Find where the given text appears and provide that cell's center as [x, y] coordinate. 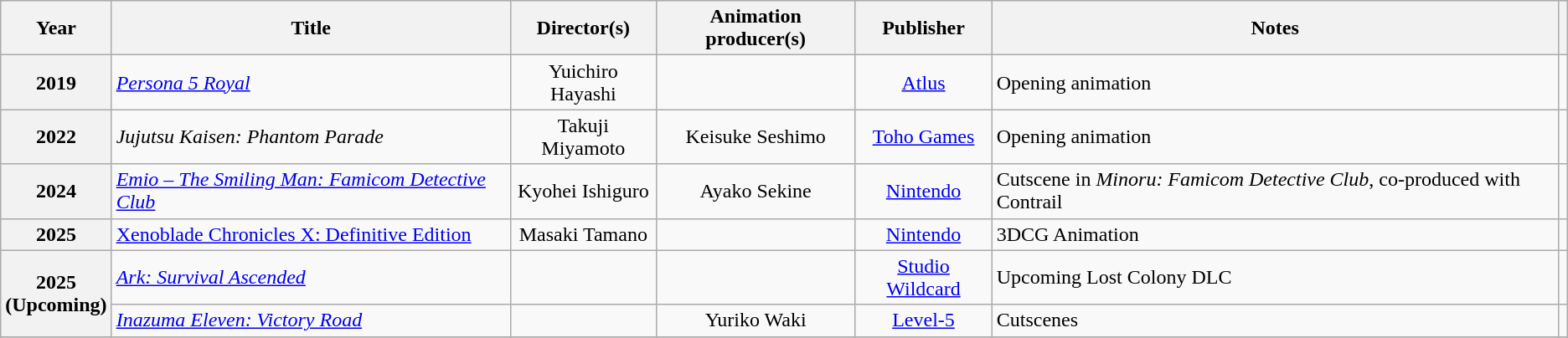
2024 [56, 191]
Atlus [923, 82]
Inazuma Eleven: Victory Road [311, 320]
2025 [56, 234]
Director(s) [583, 28]
Year [56, 28]
Yuichiro Hayashi [583, 82]
2025 (Upcoming) [56, 293]
Publisher [923, 28]
Emio – The Smiling Man: Famicom Detective Club [311, 191]
2019 [56, 82]
Keisuke Seshimo [756, 137]
Jujutsu Kaisen: Phantom Parade [311, 137]
Notes [1275, 28]
Xenoblade Chronicles X: Definitive Edition [311, 234]
Animation producer(s) [756, 28]
Cutscene in Minoru: Famicom Detective Club, co-produced with Contrail [1275, 191]
Takuji Miyamoto [583, 137]
3DCG Animation [1275, 234]
Kyohei Ishiguro [583, 191]
Persona 5 Royal [311, 82]
Yuriko Waki [756, 320]
Toho Games [923, 137]
2022 [56, 137]
Studio Wildcard [923, 278]
Ark: Survival Ascended [311, 278]
Cutscenes [1275, 320]
Upcoming Lost Colony DLC [1275, 278]
Title [311, 28]
Level-5 [923, 320]
Masaki Tamano [583, 234]
Ayako Sekine [756, 191]
